Return the [X, Y] coordinate for the center point of the cell that contains the specified text.  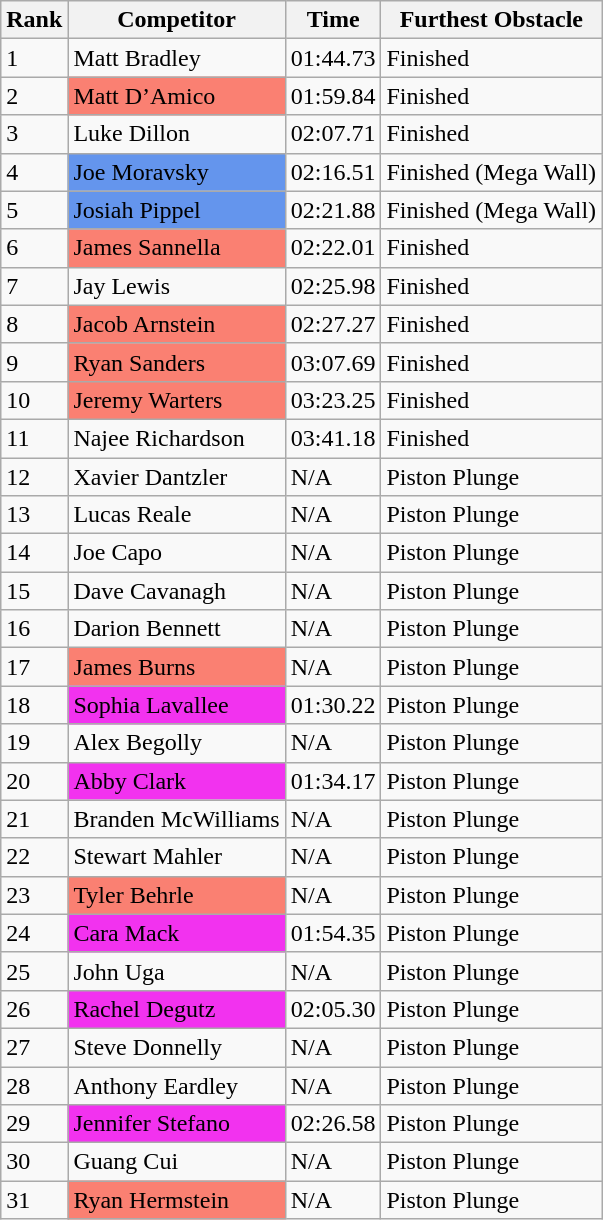
Joe Moravsky [176, 172]
02:26.58 [333, 1124]
22 [34, 857]
Josiah Pippel [176, 210]
7 [34, 286]
03:41.18 [333, 438]
02:25.98 [333, 286]
Anthony Eardley [176, 1085]
01:34.17 [333, 781]
12 [34, 477]
18 [34, 705]
21 [34, 819]
27 [34, 1047]
24 [34, 933]
03:07.69 [333, 362]
02:22.01 [333, 248]
25 [34, 971]
3 [34, 134]
20 [34, 781]
Lucas Reale [176, 515]
14 [34, 553]
Jennifer Stefano [176, 1124]
John Uga [176, 971]
31 [34, 1200]
Furthest Obstacle [492, 20]
02:27.27 [333, 324]
28 [34, 1085]
Ryan Sanders [176, 362]
03:23.25 [333, 400]
Alex Begolly [176, 743]
9 [34, 362]
Competitor [176, 20]
11 [34, 438]
02:05.30 [333, 1009]
4 [34, 172]
15 [34, 591]
Joe Capo [176, 553]
2 [34, 96]
Rachel Degutz [176, 1009]
5 [34, 210]
Najee Richardson [176, 438]
Dave Cavanagh [176, 591]
Darion Bennett [176, 629]
8 [34, 324]
02:07.71 [333, 134]
01:59.84 [333, 96]
Stewart Mahler [176, 857]
Time [333, 20]
Jeremy Warters [176, 400]
Ryan Hermstein [176, 1200]
Sophia Lavallee [176, 705]
19 [34, 743]
James Burns [176, 667]
Cara Mack [176, 933]
Rank [34, 20]
James Sannella [176, 248]
01:30.22 [333, 705]
02:16.51 [333, 172]
01:54.35 [333, 933]
Jay Lewis [176, 286]
17 [34, 667]
Jacob Arnstein [176, 324]
23 [34, 895]
10 [34, 400]
Xavier Dantzler [176, 477]
Guang Cui [176, 1162]
Tyler Behrle [176, 895]
Abby Clark [176, 781]
13 [34, 515]
Steve Donnelly [176, 1047]
1 [34, 58]
Matt D’Amico [176, 96]
02:21.88 [333, 210]
26 [34, 1009]
30 [34, 1162]
Matt Bradley [176, 58]
Luke Dillon [176, 134]
29 [34, 1124]
6 [34, 248]
01:44.73 [333, 58]
Branden McWilliams [176, 819]
16 [34, 629]
